Search for the cell housing the specified text and yield its (x, y) center coordinate. 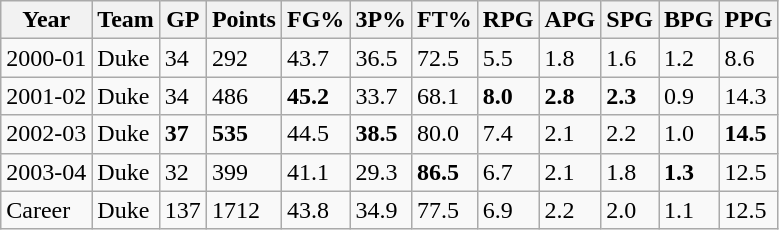
Career (46, 210)
137 (182, 210)
Year (46, 20)
3P% (381, 20)
APG (570, 20)
SPG (630, 20)
37 (182, 134)
6.9 (508, 210)
8.0 (508, 96)
FT% (445, 20)
45.2 (315, 96)
77.5 (445, 210)
80.0 (445, 134)
14.3 (748, 96)
44.5 (315, 134)
41.1 (315, 172)
7.4 (508, 134)
Points (244, 20)
14.5 (748, 134)
29.3 (381, 172)
68.1 (445, 96)
0.9 (689, 96)
FG% (315, 20)
72.5 (445, 58)
399 (244, 172)
Team (126, 20)
RPG (508, 20)
2003-04 (46, 172)
86.5 (445, 172)
2.0 (630, 210)
34.9 (381, 210)
1.1 (689, 210)
2002-03 (46, 134)
2000-01 (46, 58)
1712 (244, 210)
486 (244, 96)
1.2 (689, 58)
PPG (748, 20)
43.7 (315, 58)
2.8 (570, 96)
38.5 (381, 134)
1.6 (630, 58)
33.7 (381, 96)
5.5 (508, 58)
292 (244, 58)
32 (182, 172)
535 (244, 134)
BPG (689, 20)
6.7 (508, 172)
GP (182, 20)
36.5 (381, 58)
2.3 (630, 96)
1.0 (689, 134)
2001-02 (46, 96)
8.6 (748, 58)
1.3 (689, 172)
43.8 (315, 210)
